Identify which cell holds the provided text, then report its (X, Y) central coordinate. 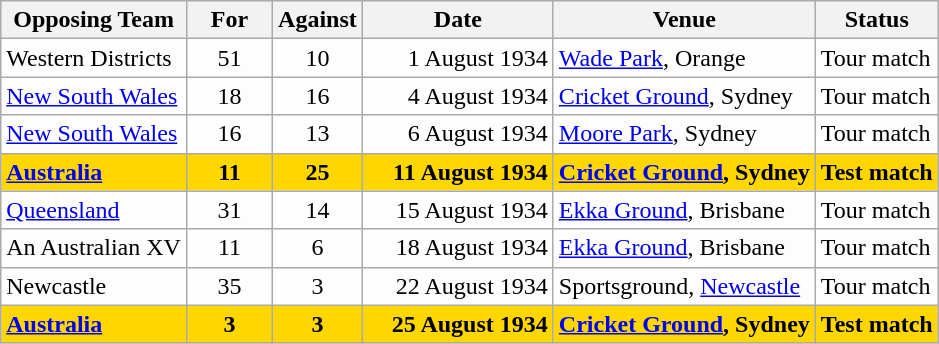
10 (318, 58)
35 (229, 286)
51 (229, 58)
25 (318, 172)
Status (876, 20)
13 (318, 134)
Sportsground, Newcastle (684, 286)
18 (229, 96)
25 August 1934 (458, 324)
6 (318, 248)
22 August 1934 (458, 286)
Date (458, 20)
31 (229, 210)
1 August 1934 (458, 58)
An Australian XV (94, 248)
Opposing Team (94, 20)
Western Districts (94, 58)
For (229, 20)
4 August 1934 (458, 96)
Newcastle (94, 286)
Queensland (94, 210)
Wade Park, Orange (684, 58)
14 (318, 210)
11 August 1934 (458, 172)
18 August 1934 (458, 248)
15 August 1934 (458, 210)
Venue (684, 20)
6 August 1934 (458, 134)
Moore Park, Sydney (684, 134)
Against (318, 20)
